For the text-containing cell, return its midpoint in (x, y) coordinate format. 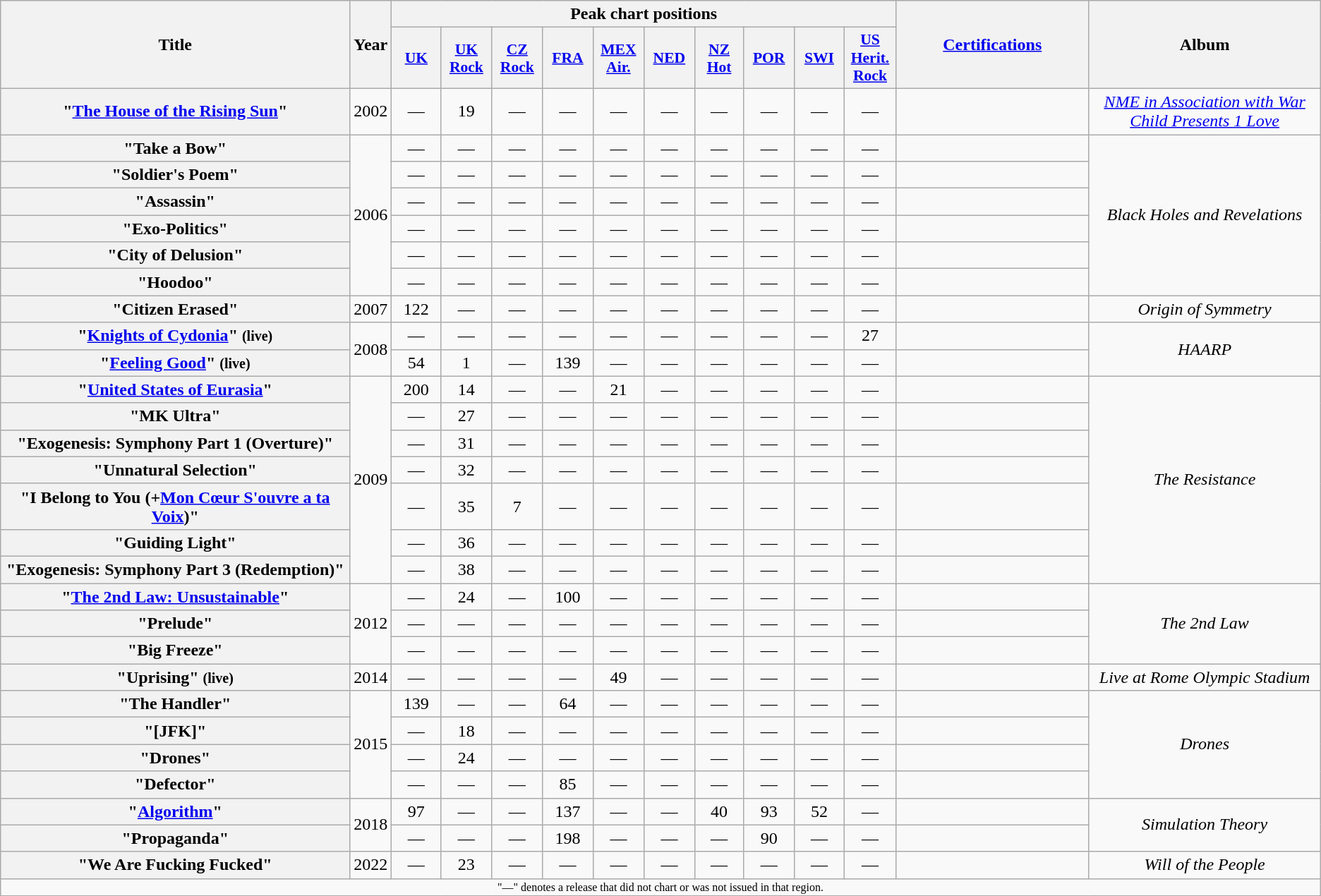
100 (567, 596)
Live at Rome Olympic Stadium (1205, 677)
Title (175, 45)
1 (466, 363)
"Drones" (175, 758)
Year (371, 45)
"Hoodoo" (175, 282)
122 (416, 309)
2022 (371, 865)
FRA (567, 58)
2012 (371, 623)
"The Handler" (175, 704)
"Exo-Politics" (175, 229)
"Exogenesis: Symphony Part 1 (Overture)" (175, 443)
54 (416, 363)
NME in Association with War Child Presents 1 Love (1205, 111)
"[JFK]" (175, 731)
"Defector" (175, 785)
2009 (371, 480)
HAARP (1205, 349)
"Feeling Good" (live) (175, 363)
CZRock (517, 58)
Black Holes and Revelations (1205, 214)
19 (466, 111)
"City of Delusion" (175, 255)
UK (416, 58)
2006 (371, 214)
Certifications (992, 45)
MEXAir. (618, 58)
"Citizen Erased" (175, 309)
"Exogenesis: Symphony Part 3 (Redemption)" (175, 569)
"We Are Fucking Fucked" (175, 865)
NED (670, 58)
14 (466, 389)
Drones (1205, 744)
"I Belong to You (+Mon Cœur S'ouvre a ta Voix)" (175, 507)
"The House of the Rising Sun" (175, 111)
85 (567, 785)
Origin of Symmetry (1205, 309)
"Big Freeze" (175, 650)
7 (517, 507)
Simulation Theory (1205, 825)
32 (466, 470)
"Algorithm" (175, 811)
2018 (371, 825)
"The 2nd Law: Unsustainable" (175, 596)
"United States of Eurasia" (175, 389)
"Prelude" (175, 624)
2002 (371, 111)
"Propaganda" (175, 838)
23 (466, 865)
The Resistance (1205, 480)
"Guiding Light" (175, 543)
Album (1205, 45)
USHerit.Rock (869, 58)
97 (416, 811)
The 2nd Law (1205, 623)
NZHot (719, 58)
40 (719, 811)
21 (618, 389)
"MK Ultra" (175, 416)
"Soldier's Poem" (175, 175)
Will of the People (1205, 865)
18 (466, 731)
2007 (371, 309)
64 (567, 704)
"Uprising" (live) (175, 677)
38 (466, 569)
Peak chart positions (644, 14)
"Unnatural Selection" (175, 470)
2015 (371, 744)
52 (819, 811)
35 (466, 507)
31 (466, 443)
93 (769, 811)
49 (618, 677)
"Knights of Cydonia" (live) (175, 336)
90 (769, 838)
"Take a Bow" (175, 147)
"Assassin" (175, 202)
UKRock (466, 58)
POR (769, 58)
SWI (819, 58)
198 (567, 838)
200 (416, 389)
2008 (371, 349)
"—" denotes a release that did not chart or was not issued in that region. (660, 887)
36 (466, 543)
2014 (371, 677)
137 (567, 811)
